Pinpoint the cell where the given text exists, returning its (X, Y) midpoint coordinate. 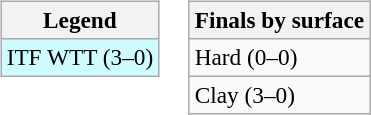
Legend (80, 20)
ITF WTT (3–0) (80, 57)
Hard (0–0) (279, 57)
Clay (3–0) (279, 95)
Finals by surface (279, 20)
